Provide the (x, y) coordinate of the cell's center where the given text is located.  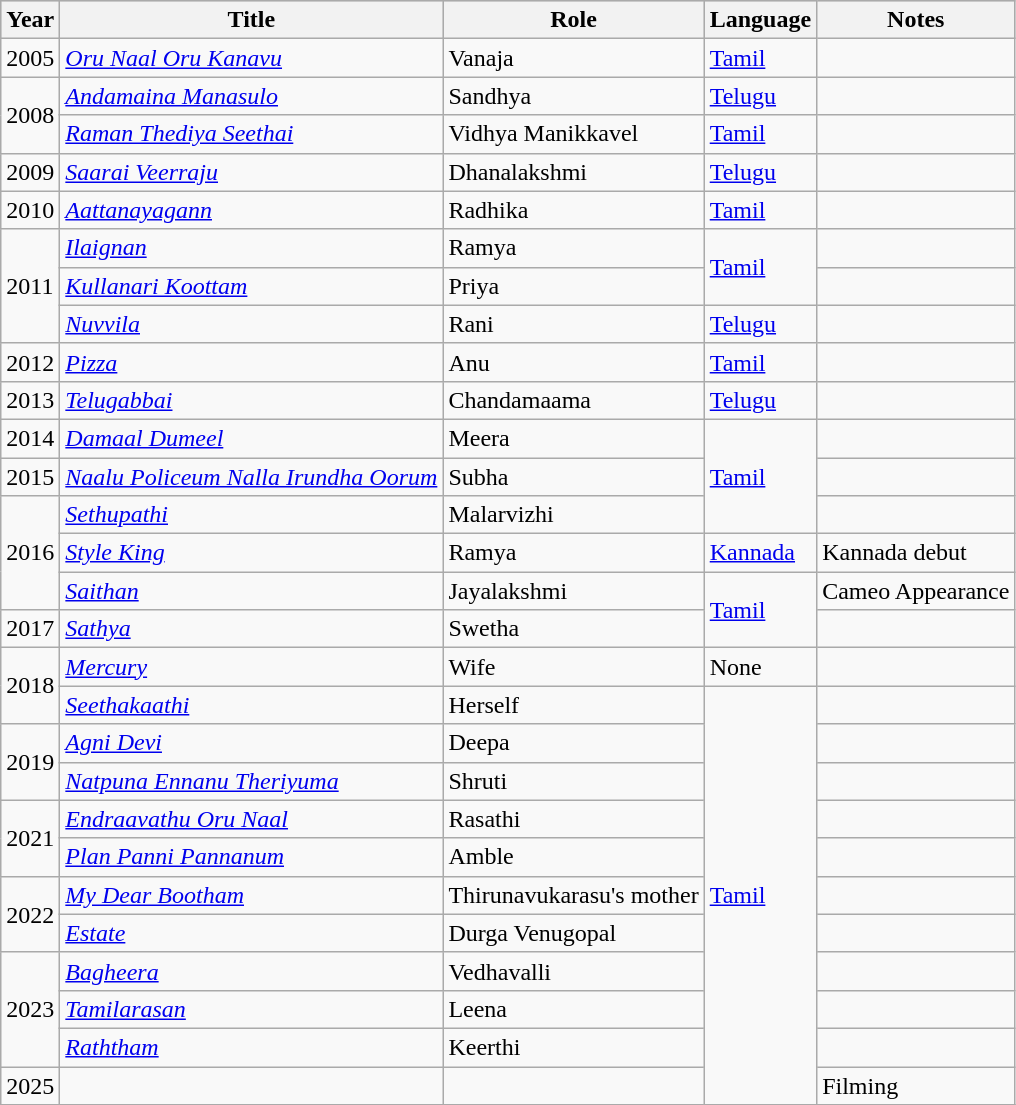
Saarai Veerraju (252, 172)
2015 (30, 477)
Tamilarasan (252, 1009)
Anu (574, 362)
2023 (30, 1009)
Amble (574, 857)
Vedhavalli (574, 971)
Thirunavukarasu's mother (574, 895)
Herself (574, 705)
Aattanayagann (252, 210)
Wife (574, 667)
Filming (916, 1085)
Saithan (252, 591)
Jayalakshmi (574, 591)
Vidhya Manikkavel (574, 134)
Title (252, 20)
Deepa (574, 743)
Sethupathi (252, 515)
Rani (574, 324)
Vanaja (574, 58)
Notes (916, 20)
Cameo Appearance (916, 591)
Plan Panni Pannanum (252, 857)
Role (574, 20)
Chandamaama (574, 400)
Kannada (760, 553)
Language (760, 20)
Rasathi (574, 819)
Andamaina Manasulo (252, 96)
Keerthi (574, 1047)
Kullanari Koottam (252, 286)
2016 (30, 553)
Naalu Policeum Nalla Irundha Oorum (252, 477)
Radhika (574, 210)
Natpuna Ennanu Theriyuma (252, 781)
Ilaignan (252, 248)
Malarvizhi (574, 515)
2009 (30, 172)
2010 (30, 210)
2011 (30, 286)
Subha (574, 477)
Priya (574, 286)
Damaal Dumeel (252, 438)
2014 (30, 438)
Shruti (574, 781)
Estate (252, 933)
Leena (574, 1009)
My Dear Bootham (252, 895)
Oru Naal Oru Kanavu (252, 58)
2017 (30, 629)
Durga Venugopal (574, 933)
Telugabbai (252, 400)
2019 (30, 762)
Raman Thediya Seethai (252, 134)
Nuvvila (252, 324)
Year (30, 20)
2013 (30, 400)
Bagheera (252, 971)
Kannada debut (916, 553)
2022 (30, 914)
Swetha (574, 629)
2005 (30, 58)
2018 (30, 686)
Sathya (252, 629)
2008 (30, 115)
Raththam (252, 1047)
None (760, 667)
2012 (30, 362)
Agni Devi (252, 743)
Meera (574, 438)
2021 (30, 838)
Sandhya (574, 96)
Mercury (252, 667)
Pizza (252, 362)
2025 (30, 1085)
Style King (252, 553)
Endraavathu Oru Naal (252, 819)
Seethakaathi (252, 705)
Dhanalakshmi (574, 172)
